Output the [x, y] coordinate of the center of the cell containing the given text.  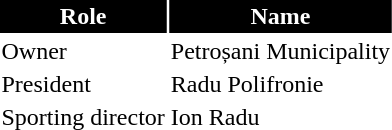
Petroșani Municipality [280, 51]
Radu Polifronie [280, 84]
Owner [83, 51]
Role [83, 16]
Name [280, 16]
President [83, 84]
